Search for the cell housing the specified text and yield its (X, Y) center coordinate. 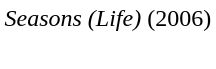
Seasons (Life) (2006) (108, 18)
